Capture the cell that displays the provided text and extract its [x, y] central coordinate. 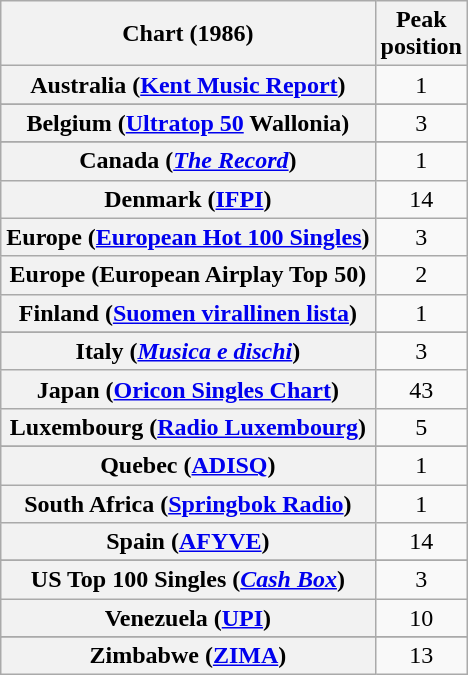
Japan (Oricon Singles Chart) [188, 389]
Finland (Suomen virallinen lista) [188, 313]
Peakposition [421, 34]
2 [421, 275]
Europe (European Airplay Top 50) [188, 275]
10 [421, 618]
5 [421, 427]
Venezuela (UPI) [188, 618]
Quebec (ADISQ) [188, 465]
US Top 100 Singles (Cash Box) [188, 580]
Luxembourg (Radio Luxembourg) [188, 427]
Denmark (IFPI) [188, 199]
Canada (The Record) [188, 161]
43 [421, 389]
Zimbabwe (ZIMA) [188, 656]
Italy (Musica e dischi) [188, 351]
South Africa (Springbok Radio) [188, 503]
Europe (European Hot 100 Singles) [188, 237]
Chart (1986) [188, 34]
Spain (AFYVE) [188, 542]
Australia (Kent Music Report) [188, 85]
13 [421, 656]
Belgium (Ultratop 50 Wallonia) [188, 123]
